Capture the cell that displays the provided text and extract its (X, Y) central coordinate. 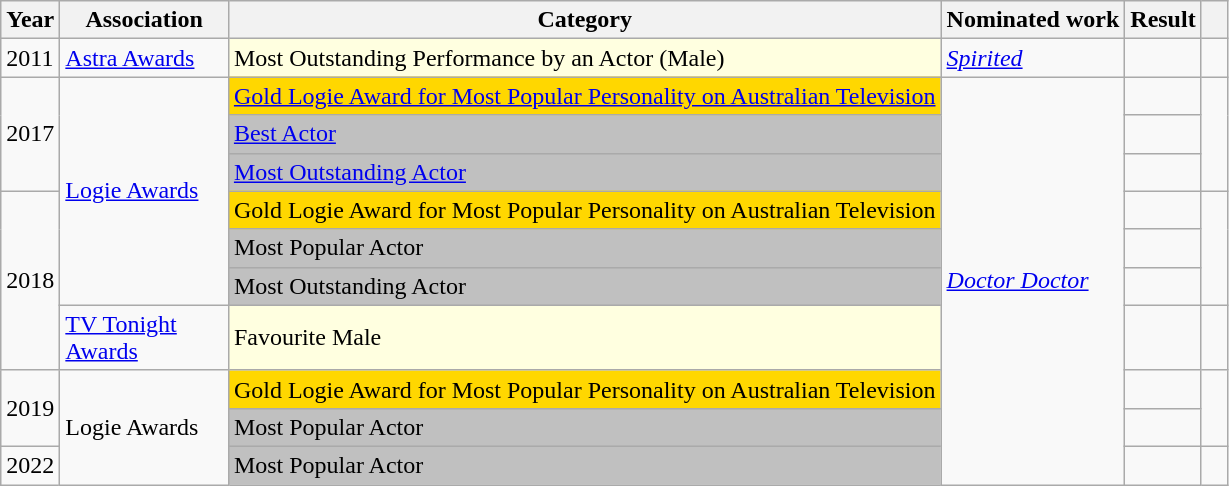
Best Actor (584, 134)
2019 (30, 408)
Spirited (1033, 58)
TV Tonight Awards (144, 338)
Favourite Male (584, 338)
2011 (30, 58)
2022 (30, 465)
Category (584, 20)
Astra Awards (144, 58)
2018 (30, 280)
Result (1163, 20)
Most Outstanding Performance by an Actor (Male) (584, 58)
Nominated work (1033, 20)
2017 (30, 134)
Year (30, 20)
Association (144, 20)
Doctor Doctor (1033, 281)
